From the cell containing the given text, extract its center point as [X, Y] coordinate. 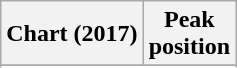
Peakposition [189, 34]
Chart (2017) [72, 34]
